Search for the cell housing the specified text and yield its (x, y) center coordinate. 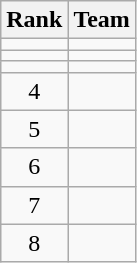
Rank (34, 20)
8 (34, 243)
6 (34, 167)
4 (34, 91)
7 (34, 205)
5 (34, 129)
Team (102, 20)
